Locate the cell with the specified text and output its [X, Y] center coordinate. 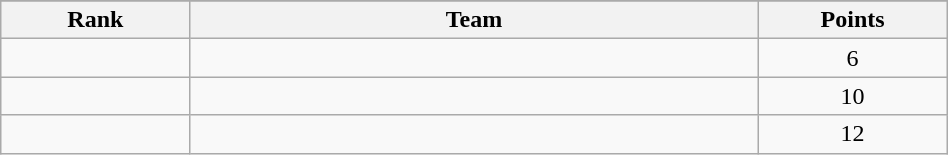
12 [852, 134]
Rank [96, 20]
Team [474, 20]
6 [852, 58]
Points [852, 20]
10 [852, 96]
